For the text-containing cell, return its midpoint in [X, Y] coordinate format. 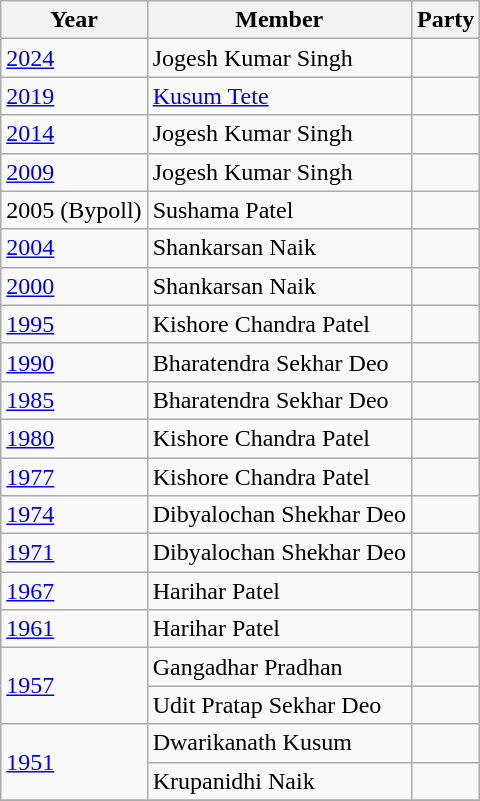
Member [279, 20]
Gangadhar Pradhan [279, 667]
2014 [74, 134]
1967 [74, 591]
2004 [74, 248]
1990 [74, 362]
Dwarikanath Kusum [279, 743]
1977 [74, 477]
1985 [74, 400]
Udit Pratap Sekhar Deo [279, 705]
Year [74, 20]
Kusum Tete [279, 96]
2019 [74, 96]
1995 [74, 324]
1980 [74, 438]
2009 [74, 172]
Party [445, 20]
Sushama Patel [279, 210]
1961 [74, 629]
2000 [74, 286]
2024 [74, 58]
1971 [74, 553]
1974 [74, 515]
1951 [74, 762]
Krupanidhi Naik [279, 781]
1957 [74, 686]
2005 (Bypoll) [74, 210]
